Identify which cell holds the provided text, then report its (x, y) central coordinate. 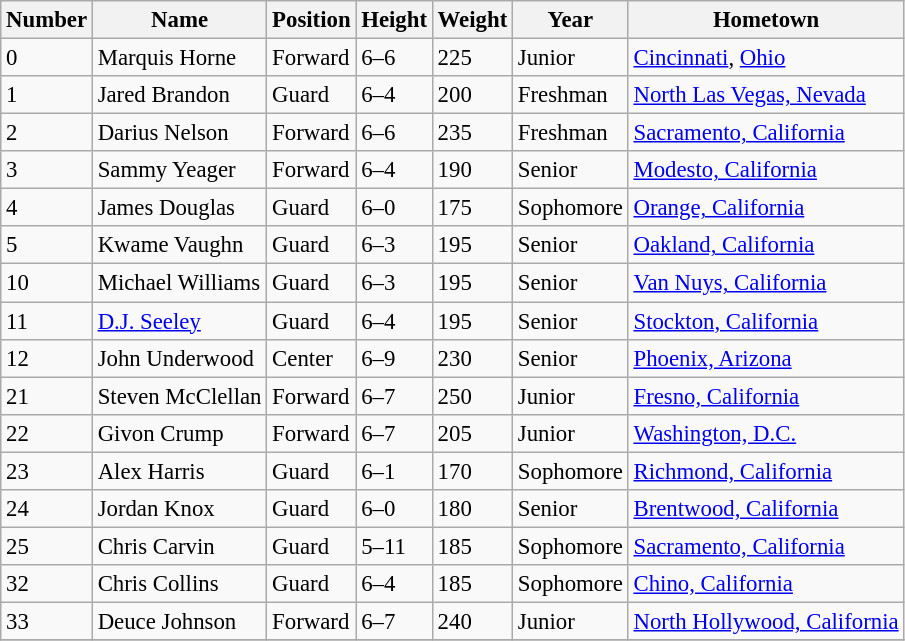
5 (47, 245)
5–11 (394, 546)
Weight (472, 20)
Michael Williams (179, 283)
0 (47, 58)
North Las Vegas, Nevada (766, 95)
John Underwood (179, 358)
Washington, D.C. (766, 433)
Modesto, California (766, 170)
Sammy Yeager (179, 170)
Darius Nelson (179, 133)
170 (472, 471)
250 (472, 396)
1 (47, 95)
4 (47, 208)
Van Nuys, California (766, 283)
Steven McClellan (179, 396)
Deuce Johnson (179, 621)
Number (47, 20)
190 (472, 170)
Phoenix, Arizona (766, 358)
Marquis Horne (179, 58)
Richmond, California (766, 471)
32 (47, 584)
33 (47, 621)
James Douglas (179, 208)
175 (472, 208)
North Hollywood, California (766, 621)
Brentwood, California (766, 509)
Center (312, 358)
225 (472, 58)
Hometown (766, 20)
Givon Crump (179, 433)
Name (179, 20)
10 (47, 283)
Kwame Vaughn (179, 245)
Oakland, California (766, 245)
Chris Carvin (179, 546)
Year (571, 20)
25 (47, 546)
22 (47, 433)
Alex Harris (179, 471)
230 (472, 358)
23 (47, 471)
Position (312, 20)
Chris Collins (179, 584)
180 (472, 509)
21 (47, 396)
Orange, California (766, 208)
235 (472, 133)
Fresno, California (766, 396)
200 (472, 95)
Cincinnati, Ohio (766, 58)
3 (47, 170)
D.J. Seeley (179, 321)
6–9 (394, 358)
240 (472, 621)
12 (47, 358)
Chino, California (766, 584)
Jordan Knox (179, 509)
205 (472, 433)
Height (394, 20)
24 (47, 509)
Jared Brandon (179, 95)
2 (47, 133)
6–1 (394, 471)
Stockton, California (766, 321)
11 (47, 321)
